Provide the (x, y) coordinate of the cell's center where the given text is located.  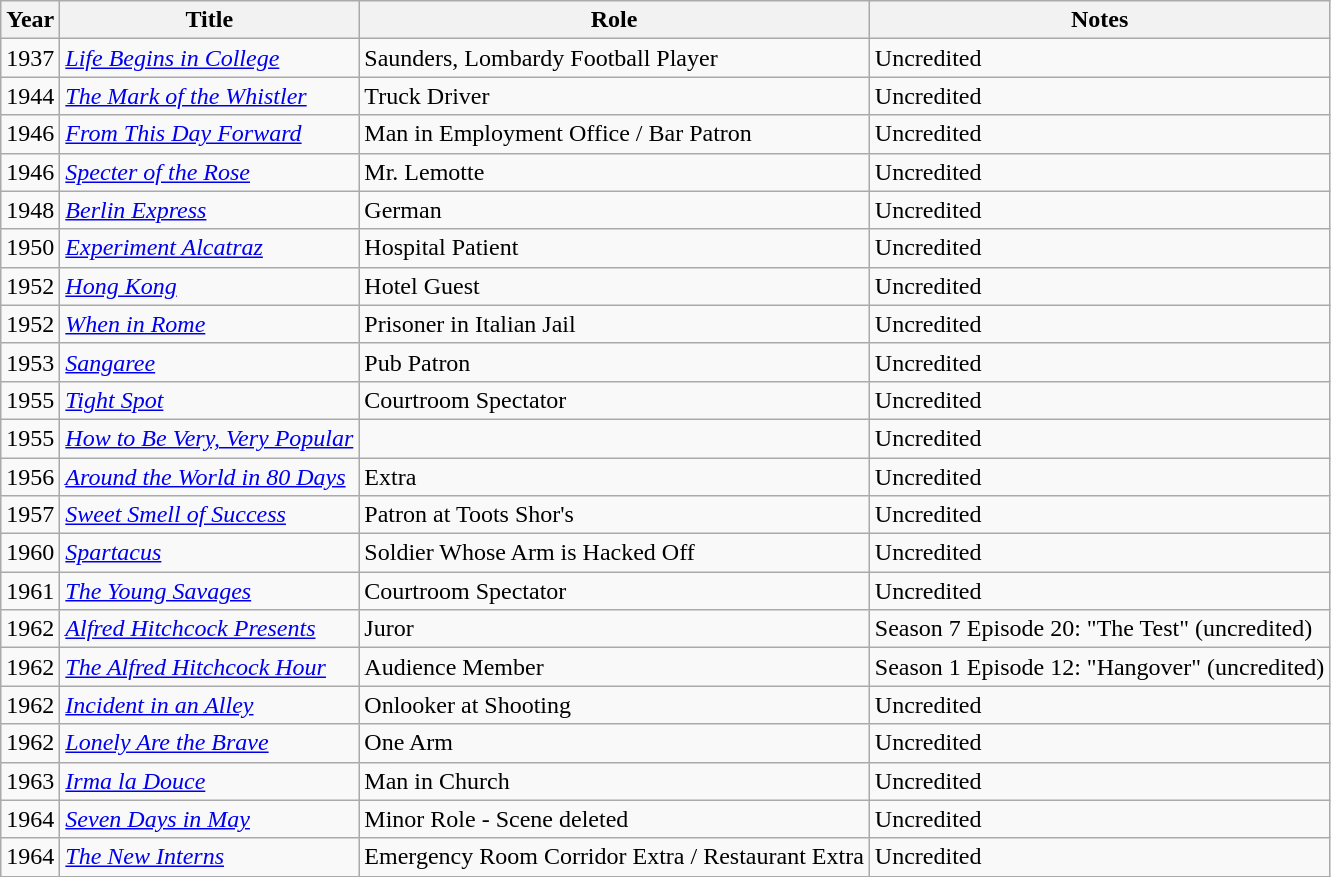
One Arm (614, 743)
Lonely Are the Brave (210, 743)
1953 (30, 362)
Role (614, 20)
When in Rome (210, 324)
Audience Member (614, 667)
Mr. Lemotte (614, 172)
Berlin Express (210, 210)
From This Day Forward (210, 134)
1948 (30, 210)
1963 (30, 781)
Man in Church (614, 781)
How to Be Very, Very Popular (210, 438)
Hotel Guest (614, 286)
Hospital Patient (614, 248)
1957 (30, 515)
Incident in an Alley (210, 705)
Emergency Room Corridor Extra / Restaurant Extra (614, 857)
Man in Employment Office / Bar Patron (614, 134)
Around the World in 80 Days (210, 477)
Hong Kong (210, 286)
1937 (30, 58)
Saunders, Lombardy Football Player (614, 58)
Sangaree (210, 362)
Notes (1100, 20)
Seven Days in May (210, 819)
Juror (614, 629)
The Young Savages (210, 591)
Minor Role - Scene deleted (614, 819)
Alfred Hitchcock Presents (210, 629)
Soldier Whose Arm is Hacked Off (614, 553)
Spartacus (210, 553)
Tight Spot (210, 400)
Truck Driver (614, 96)
1956 (30, 477)
Onlooker at Shooting (614, 705)
1944 (30, 96)
Season 7 Episode 20: "The Test" (uncredited) (1100, 629)
The Alfred Hitchcock Hour (210, 667)
Irma la Douce (210, 781)
Title (210, 20)
1961 (30, 591)
Season 1 Episode 12: "Hangover" (uncredited) (1100, 667)
Year (30, 20)
1960 (30, 553)
Specter of the Rose (210, 172)
The New Interns (210, 857)
1950 (30, 248)
The Mark of the Whistler (210, 96)
Pub Patron (614, 362)
Prisoner in Italian Jail (614, 324)
Extra (614, 477)
Experiment Alcatraz (210, 248)
Sweet Smell of Success (210, 515)
German (614, 210)
Patron at Toots Shor's (614, 515)
Life Begins in College (210, 58)
